For the text-containing cell, return its midpoint in [X, Y] coordinate format. 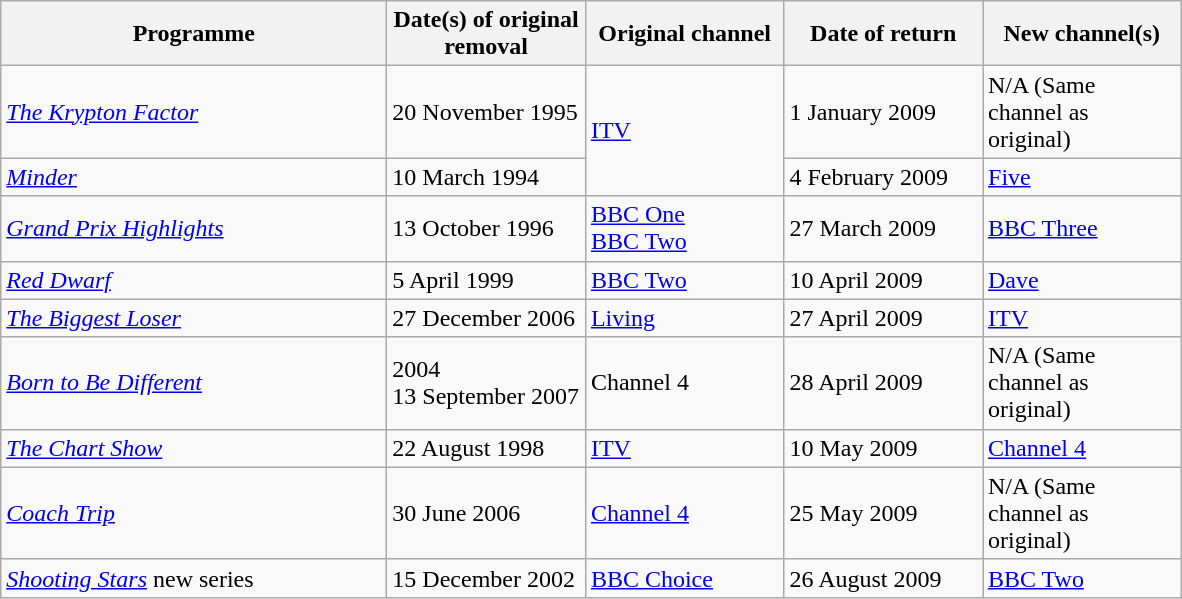
Date(s) of original removal [486, 34]
BBC Three [1082, 228]
15 December 2002 [486, 578]
27 December 2006 [486, 318]
10 May 2009 [884, 448]
27 March 2009 [884, 228]
10 March 1994 [486, 177]
27 April 2009 [884, 318]
30 June 2006 [486, 513]
Red Dwarf [194, 280]
Date of return [884, 34]
The Krypton Factor [194, 112]
New channel(s) [1082, 34]
5 April 1999 [486, 280]
Born to Be Different [194, 383]
10 April 2009 [884, 280]
BBC Choice [684, 578]
200413 September 2007 [486, 383]
Shooting Stars new series [194, 578]
Coach Trip [194, 513]
1 January 2009 [884, 112]
4 February 2009 [884, 177]
28 April 2009 [884, 383]
Dave [1082, 280]
BBC OneBBC Two [684, 228]
25 May 2009 [884, 513]
Five [1082, 177]
22 August 1998 [486, 448]
20 November 1995 [486, 112]
13 October 1996 [486, 228]
26 August 2009 [884, 578]
Grand Prix Highlights [194, 228]
The Chart Show [194, 448]
Minder [194, 177]
Programme [194, 34]
Original channel [684, 34]
Living [684, 318]
The Biggest Loser [194, 318]
